Provide the [x, y] coordinate of the cell's center where the given text is located.  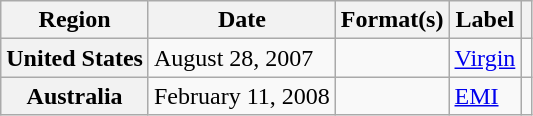
EMI [485, 96]
Australia [75, 96]
Region [75, 20]
August 28, 2007 [242, 58]
Label [485, 20]
February 11, 2008 [242, 96]
Format(s) [392, 20]
Virgin [485, 58]
Date [242, 20]
United States [75, 58]
